Find where the given text appears and provide that cell's center as [x, y] coordinate. 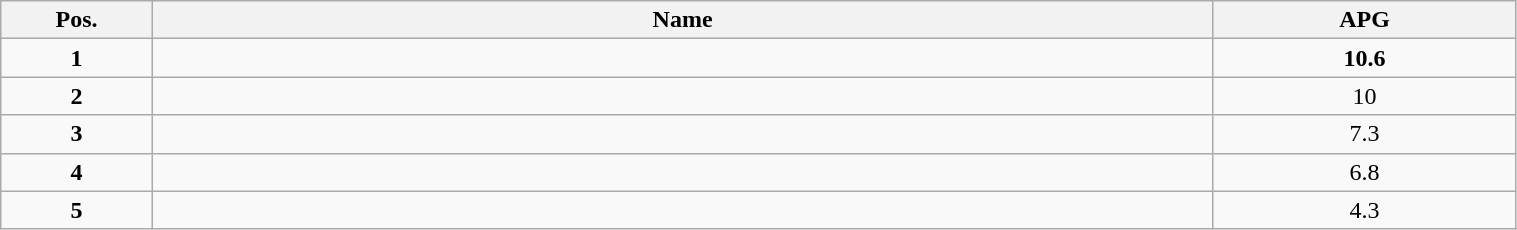
1 [77, 58]
4 [77, 172]
2 [77, 96]
6.8 [1364, 172]
4.3 [1364, 210]
7.3 [1364, 134]
5 [77, 210]
Name [682, 20]
3 [77, 134]
10 [1364, 96]
10.6 [1364, 58]
APG [1364, 20]
Pos. [77, 20]
